Provide the (X, Y) coordinate of the cell's center where the given text is located.  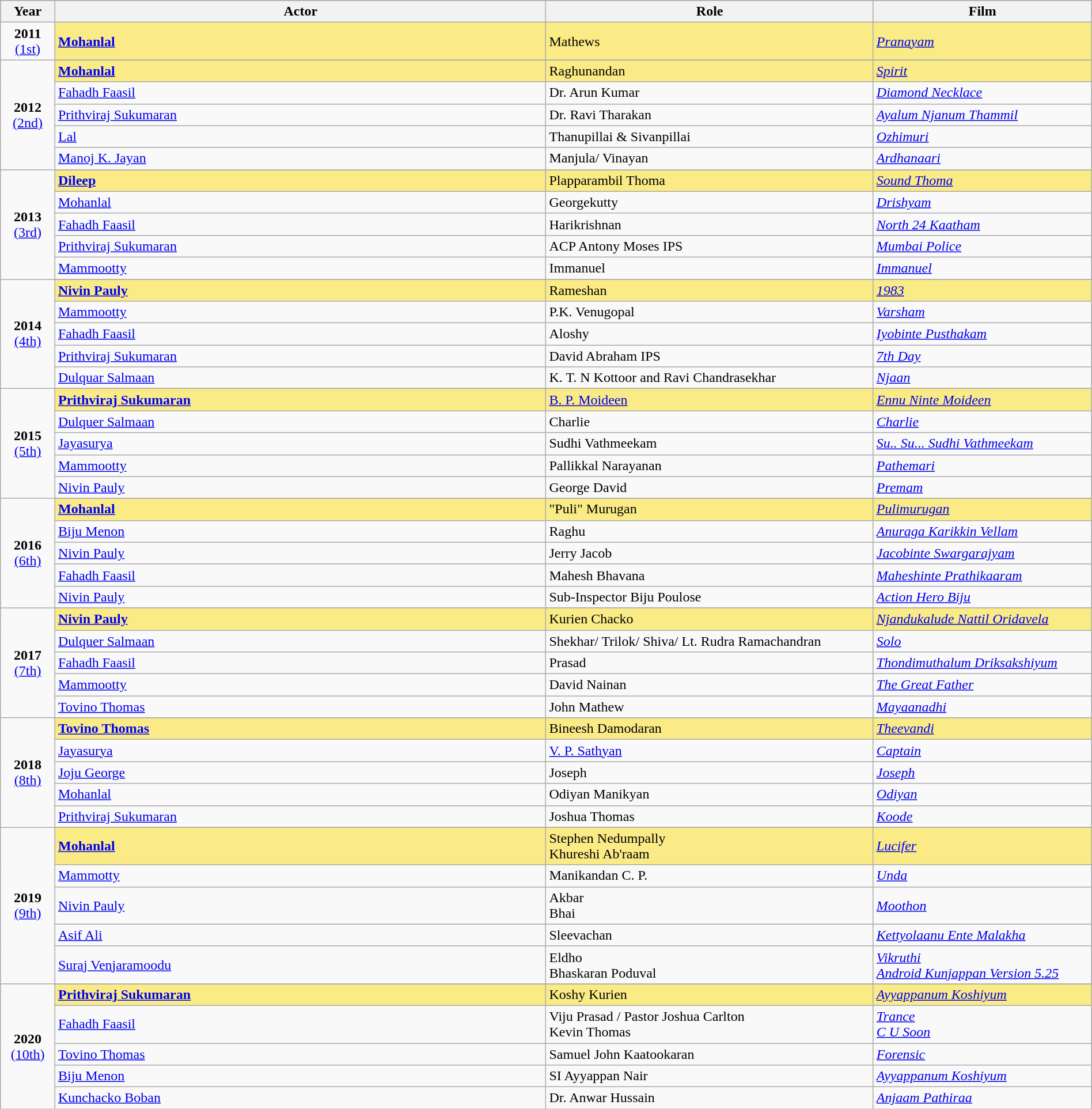
TranceC U Soon (983, 1024)
P.K. Venugopal (710, 312)
Solo (983, 641)
Lucifer (983, 846)
Action Hero Biju (983, 597)
Film (983, 12)
SI Ayyappan Nair (710, 1076)
2016(6th) (28, 553)
Ardhanaari (983, 158)
Moothon (983, 906)
Harikrishnan (710, 224)
Pranayam (983, 41)
Manoj K. Jayan (301, 158)
Viju Prasad / Pastor Joshua Carlton Kevin Thomas (710, 1024)
Kettyolaanu Ente Malakha (983, 935)
Mammotty (301, 876)
Premam (983, 487)
Joshua Thomas (710, 816)
Su.. Su... Sudhi Vathmeekam (983, 444)
Actor (301, 12)
Sub-Inspector Biju Poulose (710, 597)
Captain (983, 751)
Manikandan C. P. (710, 876)
Pulimurugan (983, 509)
Manjula/ Vinayan (710, 158)
Thanupillai & Sivanpillai (710, 137)
Ennu Ninte Moideen (983, 400)
2012(2nd) (28, 115)
Ozhimuri (983, 137)
V. P. Sathyan (710, 751)
Maheshinte Prathikaaram (983, 575)
Raghunandan (710, 71)
Shekhar/ Trilok/ Shiva/ Lt. Rudra Ramachandran (710, 641)
Dr. Anwar Hussain (710, 1098)
John Mathew (710, 707)
Stephen Nedumpally Khureshi Ab'raam (710, 846)
Jacobinte Swargarajyam (983, 553)
Koshy Kurien (710, 994)
"Puli" Murugan (710, 509)
David Nainan (710, 685)
Suraj Venjaramoodu (301, 964)
Diamond Necklace (983, 93)
David Abraham IPS (710, 356)
K. T. N Kottoor and Ravi Chandrasekhar (710, 378)
Sleevachan (710, 935)
Kurien Chacko (710, 619)
Odiyan (983, 794)
Lal (301, 137)
Spirit (983, 71)
Role (710, 12)
Dr. Ravi Tharakan (710, 115)
Pallikkal Narayanan (710, 465)
Prasad (710, 663)
Samuel John Kaatookaran (710, 1054)
Sound Thoma (983, 180)
1983 (983, 290)
Mahesh Bhavana (710, 575)
Kunchacko Boban (301, 1098)
Njandukalude Nattil Oridavela (983, 619)
Dileep (301, 180)
George David (710, 487)
2011(1st) (28, 41)
Mumbai Police (983, 246)
2014(4th) (28, 334)
Georgekutty (710, 202)
Forensic (983, 1054)
Thondimuthalum Driksakshiyum (983, 663)
Pathemari (983, 465)
Odiyan Manikyan (710, 794)
Bineesh Damodaran (710, 729)
Eldho Bhaskaran Poduval (710, 964)
Raghu (710, 531)
2019(9th) (28, 906)
Ayalum Njanum Thammil (983, 115)
The Great Father (983, 685)
Anjaam Pathiraa (983, 1098)
Year (28, 12)
Plapparambil Thoma (710, 180)
Iyobinte Pusthakam (983, 334)
Theevandi (983, 729)
Mathews (710, 41)
2018(8th) (28, 773)
Njaan (983, 378)
Aloshy (710, 334)
ACP Antony Moses IPS (710, 246)
Rameshan (710, 290)
Anuraga Karikkin Vellam (983, 531)
Dulquar Salmaan (301, 378)
Asif Ali (301, 935)
2015(5th) (28, 444)
B. P. Moideen (710, 400)
Vikruthi Android Kunjappan Version 5.25 (983, 964)
Dr. Arun Kumar (710, 93)
2017(7th) (28, 663)
North 24 Kaatham (983, 224)
Unda (983, 876)
Drishyam (983, 202)
Mayaanadhi (983, 707)
Varsham (983, 312)
Jerry Jacob (710, 553)
Joju George (301, 773)
Koode (983, 816)
7th Day (983, 356)
Sudhi Vathmeekam (710, 444)
2020(10th) (28, 1046)
2013(3rd) (28, 224)
Akbar Bhai (710, 906)
